Determine the [X, Y] coordinate at the center of the cell enclosing the given text.  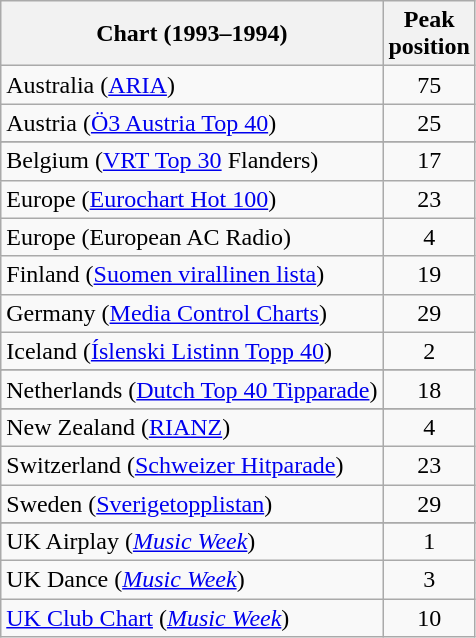
18 [429, 389]
2 [429, 351]
Europe (European AC Radio) [192, 237]
19 [429, 275]
25 [429, 123]
17 [429, 161]
Europe (Eurochart Hot 100) [192, 199]
Australia (ARIA) [192, 85]
UK Dance (Music Week) [192, 580]
Finland (Suomen virallinen lista) [192, 275]
3 [429, 580]
1 [429, 542]
Switzerland (Schweizer Hitparade) [192, 465]
Austria (Ö3 Austria Top 40) [192, 123]
Chart (1993–1994) [192, 34]
Peakposition [429, 34]
Sweden (Sverigetopplistan) [192, 503]
10 [429, 618]
75 [429, 85]
Netherlands (Dutch Top 40 Tipparade) [192, 389]
Belgium (VRT Top 30 Flanders) [192, 161]
UK Airplay (Music Week) [192, 542]
Iceland (Íslenski Listinn Topp 40) [192, 351]
UK Club Chart (Music Week) [192, 618]
Germany (Media Control Charts) [192, 313]
New Zealand (RIANZ) [192, 427]
